Scan for the cell matching the given text and deliver its [X, Y] coordinate at center. 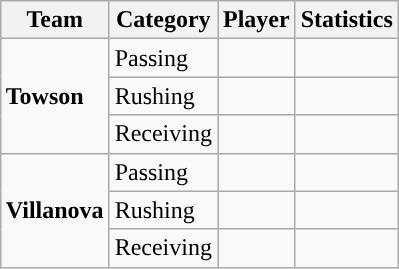
Towson [54, 96]
Statistics [346, 20]
Villanova [54, 210]
Category [163, 20]
Player [257, 20]
Team [54, 20]
